Provide the (x, y) coordinate of the cell's center where the given text is located.  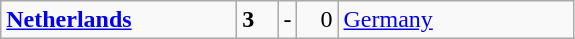
Germany (456, 20)
- (288, 20)
3 (258, 20)
0 (318, 20)
Netherlands (119, 20)
